Extract the (x, y) coordinate from the center of the cell holding the provided text.  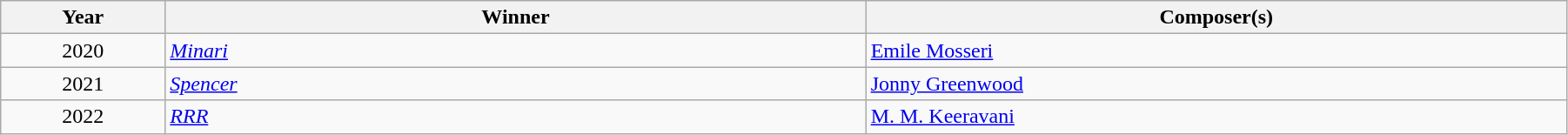
RRR (515, 117)
Emile Mosseri (1216, 51)
2020 (84, 51)
Composer(s) (1216, 17)
2021 (84, 84)
Jonny Greenwood (1216, 84)
2022 (84, 117)
Spencer (515, 84)
M. M. Keeravani (1216, 117)
Minari (515, 51)
Winner (515, 17)
Year (84, 17)
